Search for the cell housing the specified text and yield its (x, y) center coordinate. 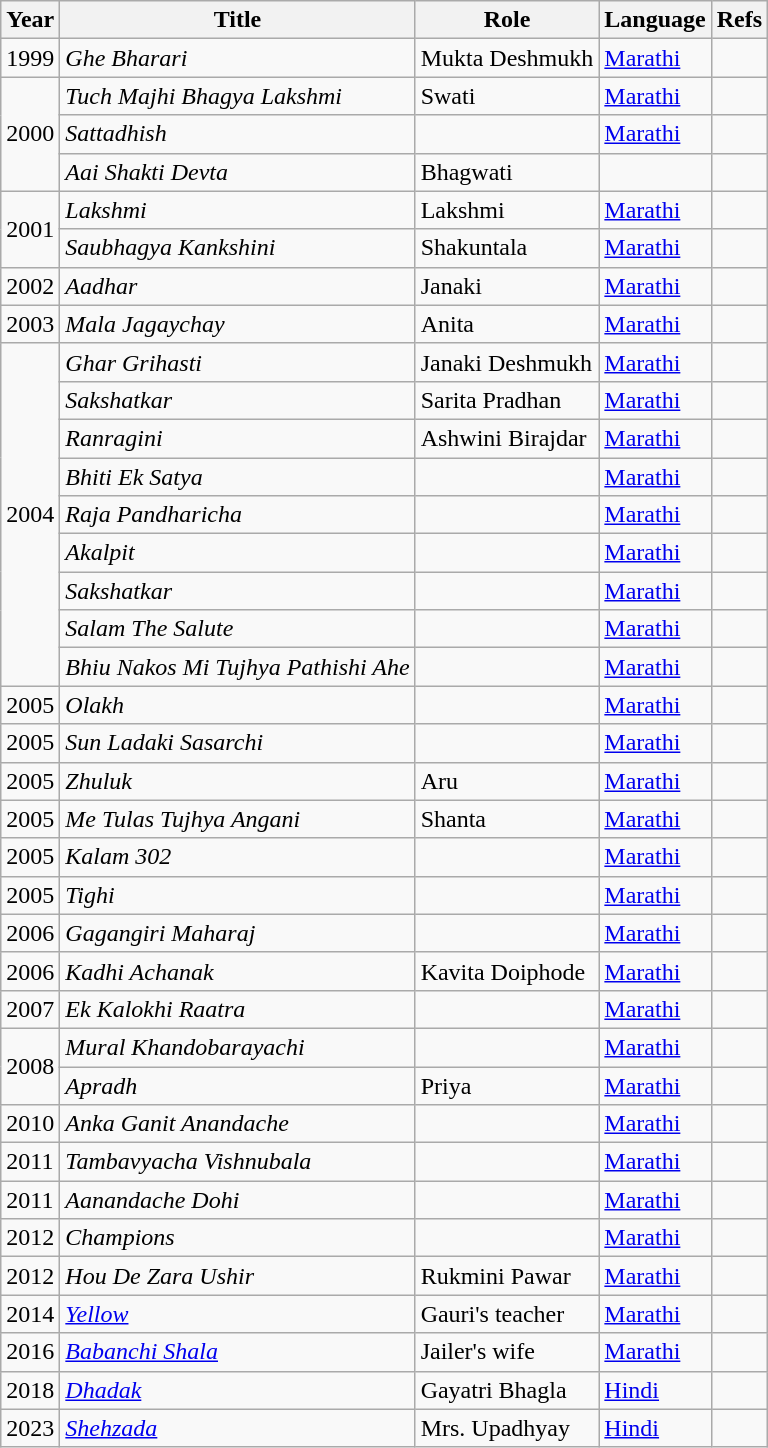
Sattadhish (238, 134)
Year (30, 20)
2000 (30, 134)
Aru (507, 781)
Ek Kalokhi Raatra (238, 1009)
Role (507, 20)
Mala Jagaychay (238, 324)
Anita (507, 324)
Dhadak (238, 1390)
Title (238, 20)
1999 (30, 58)
Janaki Deshmukh (507, 362)
Rukmini Pawar (507, 1276)
Janaki (507, 286)
Aadhar (238, 286)
Olakh (238, 705)
2004 (30, 514)
2016 (30, 1352)
Yellow (238, 1314)
2018 (30, 1390)
Ranragini (238, 438)
Aai Shakti Devta (238, 172)
2003 (30, 324)
Bhiu Nakos Mi Tujhya Pathishi Ahe (238, 667)
Shanta (507, 819)
2002 (30, 286)
Mukta Deshmukh (507, 58)
Tighi (238, 895)
Language (655, 20)
Aanandache Dohi (238, 1200)
Mural Khandobarayachi (238, 1047)
Tambavyacha Vishnubala (238, 1162)
Kavita Doiphode (507, 971)
Bhiti Ek Satya (238, 477)
Zhuluk (238, 781)
Saubhagya Kankshini (238, 248)
Sun Ladaki Sasarchi (238, 743)
Mrs. Upadhyay (507, 1428)
Hou De Zara Ushir (238, 1276)
Tuch Majhi Bhagya Lakshmi (238, 96)
2008 (30, 1066)
Salam The Salute (238, 629)
Gauri's teacher (507, 1314)
Shehzada (238, 1428)
Raja Pandharicha (238, 515)
Jailer's wife (507, 1352)
2010 (30, 1124)
Me Tulas Tujhya Angani (238, 819)
Ghe Bharari (238, 58)
Priya (507, 1085)
Gayatri Bhagla (507, 1390)
Anka Ganit Anandache (238, 1124)
2007 (30, 1009)
Ashwini Birajdar (507, 438)
2023 (30, 1428)
2014 (30, 1314)
Apradh (238, 1085)
Swati (507, 96)
Shakuntala (507, 248)
Akalpit (238, 553)
Sarita Pradhan (507, 400)
2001 (30, 229)
Kadhi Achanak (238, 971)
Ghar Grihasti (238, 362)
Gagangiri Maharaj (238, 933)
Champions (238, 1238)
Babanchi Shala (238, 1352)
Kalam 302 (238, 857)
Bhagwati (507, 172)
Refs (739, 20)
